Locate the cell with the specified text and output its (x, y) center coordinate. 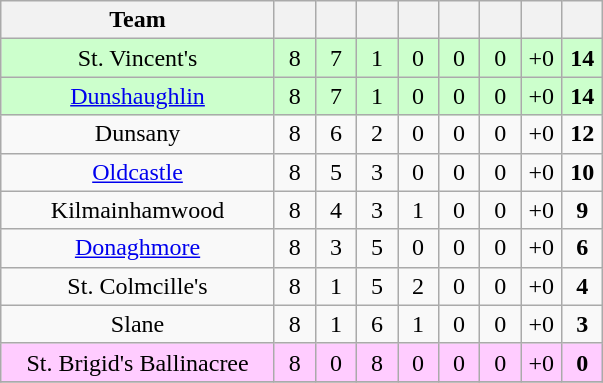
12 (582, 134)
Donaghmore (138, 248)
Oldcastle (138, 172)
9 (582, 210)
Slane (138, 324)
Kilmainhamwood (138, 210)
Dunshaughlin (138, 96)
St. Vincent's (138, 58)
Dunsany (138, 134)
Team (138, 20)
St. Colmcille's (138, 286)
10 (582, 172)
St. Brigid's Ballinacree (138, 362)
